Extract the (x, y) coordinate from the center of the cell holding the provided text.  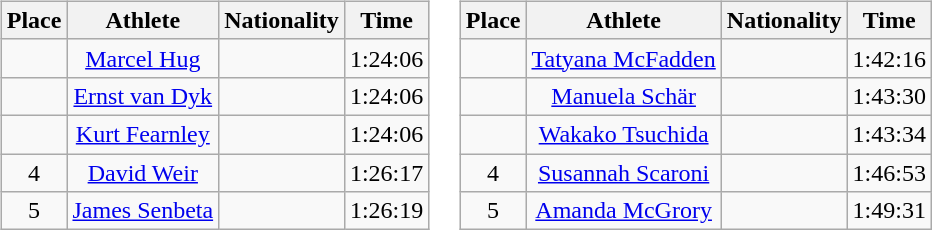
1:46:53 (889, 173)
1:26:17 (386, 173)
Susannah Scaroni (624, 173)
1:26:19 (386, 211)
Tatyana McFadden (624, 58)
Wakako Tsuchida (624, 134)
1:49:31 (889, 211)
Amanda McGrory (624, 211)
Kurt Fearnley (143, 134)
David Weir (143, 173)
James Senbeta (143, 211)
Marcel Hug (143, 58)
Ernst van Dyk (143, 96)
1:42:16 (889, 58)
1:43:34 (889, 134)
Manuela Schär (624, 96)
1:43:30 (889, 96)
